From the cell containing the given text, extract its center point as (X, Y) coordinate. 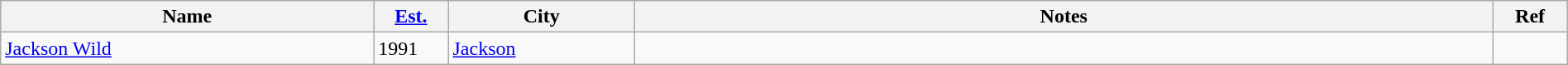
Jackson Wild (187, 48)
City (542, 17)
1991 (411, 48)
Name (187, 17)
Notes (1064, 17)
Est. (411, 17)
Jackson (542, 48)
Ref (1530, 17)
